Search for the cell housing the specified text and yield its [X, Y] center coordinate. 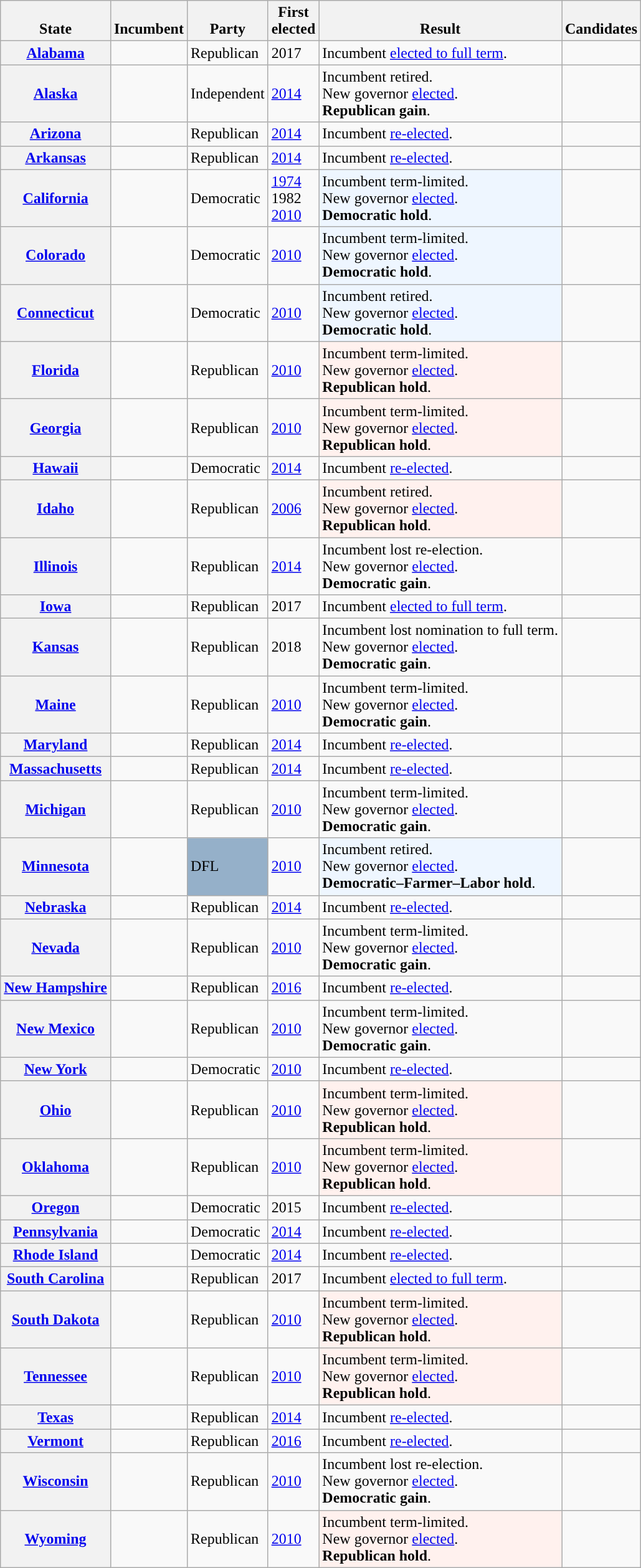
Maine [56, 705]
Michigan [56, 809]
Connecticut [56, 313]
Incumbent [148, 21]
New Mexico [56, 1029]
Texas [56, 1417]
2006 [293, 508]
Georgia [56, 427]
Nebraska [56, 907]
Arkansas [56, 158]
Alaska [56, 93]
South Dakota [56, 1319]
New Hampshire [56, 988]
Independent [227, 93]
2018 [293, 647]
Minnesota [56, 867]
Vermont [56, 1441]
State [56, 21]
Incumbent retired.New governor elected.Democratic–Farmer–Labor hold. [440, 867]
New York [56, 1069]
Incumbent retired.New governor elected.Republican hold. [440, 508]
Firstelected [293, 21]
Rhode Island [56, 1255]
Incumbent retired.New governor elected.Republican gain. [440, 93]
Party [227, 21]
Massachusetts [56, 769]
Hawaii [56, 468]
Nevada [56, 948]
Illinois [56, 566]
Wyoming [56, 1539]
Colorado [56, 255]
Oklahoma [56, 1167]
Iowa [56, 607]
Maryland [56, 745]
Alabama [56, 53]
Pennsylvania [56, 1232]
California [56, 198]
Candidates [602, 21]
South Carolina [56, 1279]
Idaho [56, 508]
Tennessee [56, 1377]
Result [440, 21]
Incumbent retired.New governor elected.Democratic hold. [440, 313]
DFL [227, 867]
Ohio [56, 1109]
Arizona [56, 134]
Oregon [56, 1207]
Wisconsin [56, 1481]
Kansas [56, 647]
Florida [56, 370]
19741982 2010 [293, 198]
2015 [293, 1207]
Incumbent lost nomination to full term.New governor elected.Democratic gain. [440, 647]
